Scan for the cell matching the given text and deliver its [X, Y] coordinate at center. 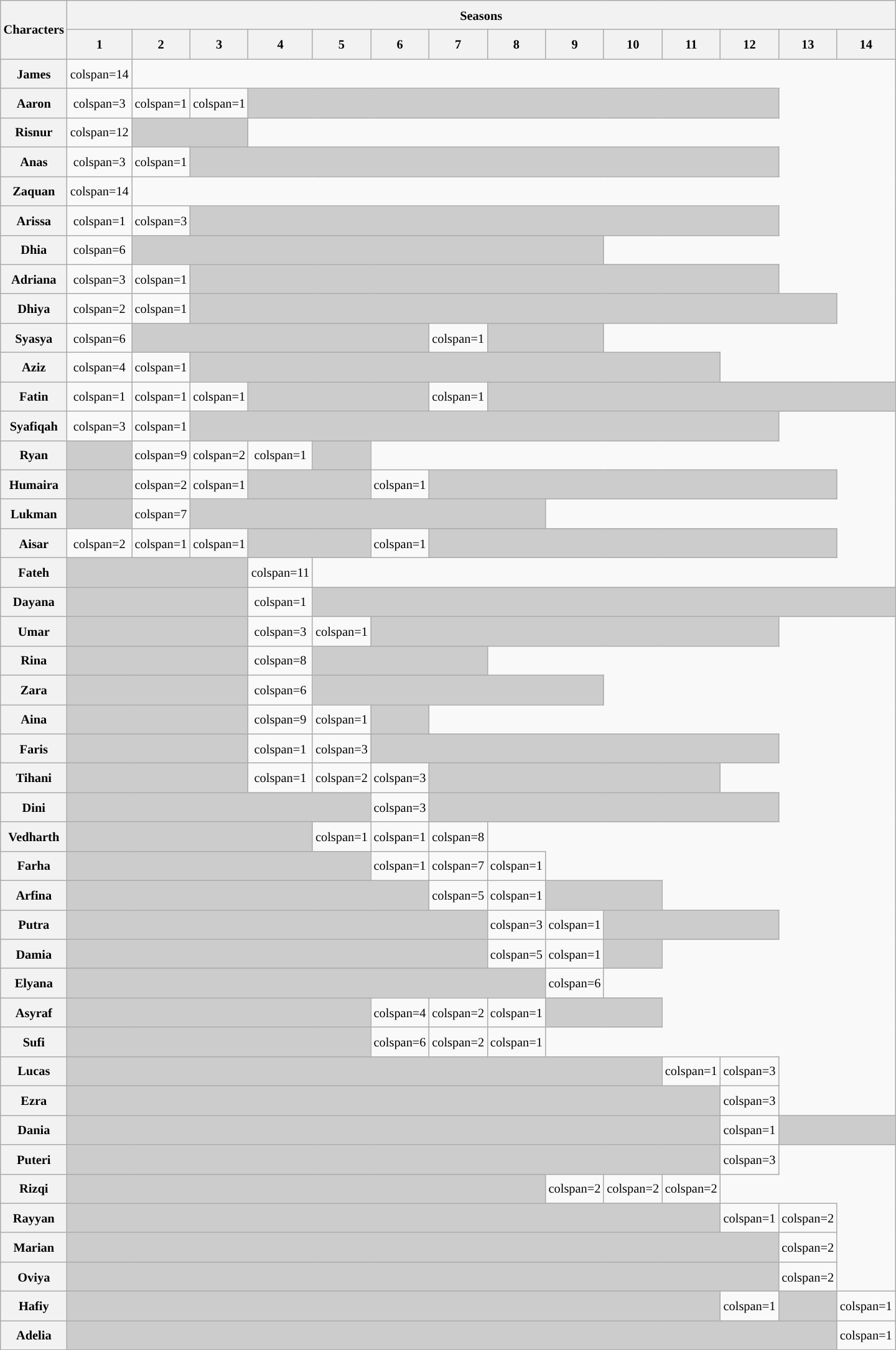
Aisar [34, 542]
Humaira [34, 484]
Oviya [34, 1277]
Fatin [34, 396]
Asyraf [34, 1013]
Damia [34, 953]
colspan=11 [280, 572]
Rizqi [34, 1188]
3 [219, 45]
Dhiya [34, 309]
Elyana [34, 983]
Rina [34, 661]
4 [280, 45]
8 [516, 45]
12 [750, 45]
9 [575, 45]
Seasons [482, 15]
Farha [34, 866]
Sufi [34, 1041]
Dini [34, 808]
14 [866, 45]
Fateh [34, 572]
Putra [34, 924]
5 [342, 45]
Dayana [34, 601]
6 [400, 45]
Arissa [34, 220]
Characters [34, 29]
Arfina [34, 895]
Aaron [34, 103]
Ezra [34, 1100]
Dania [34, 1130]
11 [691, 45]
1 [100, 45]
7 [458, 45]
Zara [34, 689]
Anas [34, 162]
Lukman [34, 514]
Aina [34, 719]
Syafiqah [34, 426]
James [34, 73]
Dhia [34, 250]
2 [161, 45]
Zaquan [34, 190]
Syasya [34, 337]
13 [808, 45]
Adelia [34, 1335]
Ryan [34, 455]
colspan=12 [100, 132]
Faris [34, 748]
Adriana [34, 279]
Risnur [34, 132]
Vedharth [34, 836]
Hafiy [34, 1305]
Umar [34, 631]
Aziz [34, 367]
Puteri [34, 1158]
Lucas [34, 1071]
Tihani [34, 778]
10 [633, 45]
Marian [34, 1247]
Rayyan [34, 1218]
